Return [X, Y] of the center of cell containing provided text 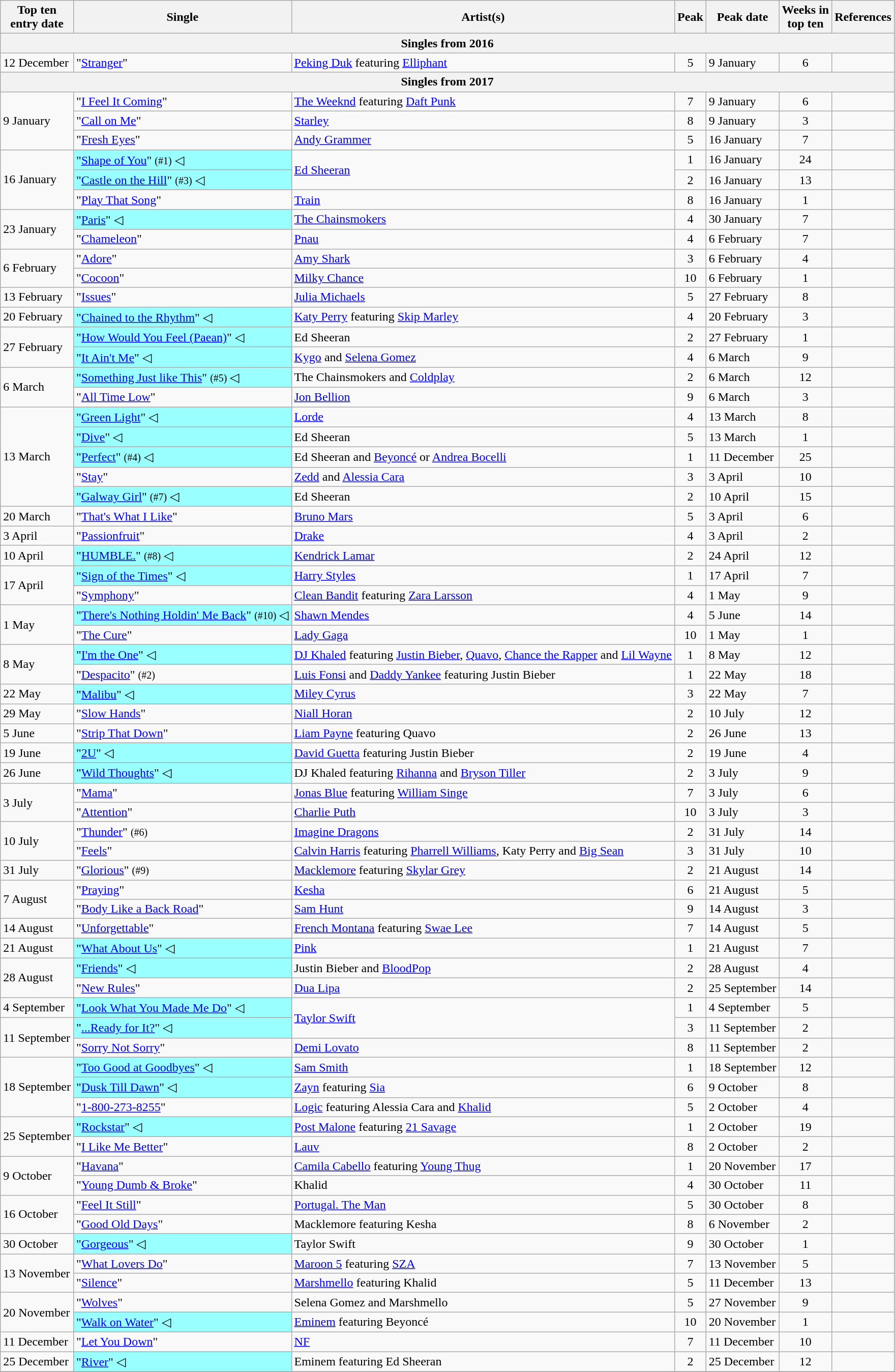
Post Malone featuring 21 Savage [483, 1127]
"Silence" [182, 1283]
"Issues" [182, 297]
Train [483, 199]
"Glorious" (#9) [182, 870]
"River" ◁ [182, 1361]
Weeks intop ten [805, 17]
DJ Khaled featuring Justin Bieber, Quavo, Chance the Rapper and Lil Wayne [483, 655]
11 [805, 1185]
"That's What I Like" [182, 516]
24 April [742, 556]
Starley [483, 121]
Katy Perry featuring Skip Marley [483, 317]
"Chained to the Rhythm" ◁ [182, 317]
"The Cure" [182, 635]
"New Rules" [182, 988]
"Walk on Water" ◁ [182, 1322]
"Galway Girl" (#7) ◁ [182, 497]
Lady Gaga [483, 635]
27 November [742, 1302]
"Play That Song" [182, 199]
"Stay" [182, 477]
"Thunder" (#6) [182, 831]
The Weeknd featuring Daft Punk [483, 101]
13 February [37, 297]
Dua Lipa [483, 988]
Portugal. The Man [483, 1205]
Bruno Mars [483, 516]
Pink [483, 948]
"Green Light" ◁ [182, 417]
"Attention" [182, 812]
Sam Smith [483, 1067]
Pnau [483, 239]
"Rockstar" ◁ [182, 1127]
"Dusk Till Dawn" ◁ [182, 1088]
"Havana" [182, 1166]
Selena Gomez and Marshmello [483, 1302]
"Sorry Not Sorry" [182, 1047]
"Young Dumb & Broke" [182, 1185]
"Wild Thoughts" ◁ [182, 773]
French Montana featuring Swae Lee [483, 928]
6 November [742, 1224]
Milky Chance [483, 278]
15 [805, 497]
Drake [483, 536]
Shawn Mendes [483, 615]
"It Ain't Me" ◁ [182, 357]
"Passionfruit" [182, 536]
"How Would You Feel (Paean)" ◁ [182, 337]
"Feels" [182, 851]
Macklemore featuring Skylar Grey [483, 870]
"...Ready for It?" ◁ [182, 1028]
Zedd and Alessia Cara [483, 477]
Khalid [483, 1185]
29 May [37, 714]
"Cocoon" [182, 278]
7 August [37, 899]
Miley Cyrus [483, 694]
"What About Us" ◁ [182, 948]
"What Lovers Do" [182, 1264]
17 [805, 1166]
Harry Styles [483, 576]
"Unforgettable" [182, 928]
Macklemore featuring Kesha [483, 1224]
"I Feel It Coming" [182, 101]
"Stranger" [182, 63]
Justin Bieber and BloodPop [483, 968]
23 January [37, 229]
"Wolves" [182, 1302]
"Dive" ◁ [182, 437]
Niall Horan [483, 714]
Demi Lovato [483, 1047]
"2U" ◁ [182, 753]
Ed Sheeran and Beyoncé or Andrea Bocelli [483, 457]
"Chameleon" [182, 239]
"Strip That Down" [182, 733]
"Body Like a Back Road" [182, 909]
12 December [37, 63]
"Sign of the Times" ◁ [182, 576]
Peking Duk featuring Elliphant [483, 63]
"Something Just like This" (#5) ◁ [182, 377]
"Good Old Days" [182, 1224]
Imagine Dragons [483, 831]
Andy Grammer [483, 140]
16 October [37, 1214]
"Look What You Made Me Do" ◁ [182, 1008]
"1-800-273-8255" [182, 1107]
Amy Shark [483, 258]
"Paris" ◁ [182, 219]
Kesha [483, 890]
"Mama" [182, 793]
Lauv [483, 1147]
"Gorgeous" ◁ [182, 1244]
"Praying" [182, 890]
NF [483, 1341]
The Chainsmokers [483, 219]
Zayn featuring Sia [483, 1088]
"Let You Down" [182, 1341]
"Shape of You" (#1) ◁ [182, 160]
References [863, 17]
Luis Fonsi and Daddy Yankee featuring Justin Bieber [483, 674]
Single [182, 17]
"I Like Me Better" [182, 1147]
"Friends" ◁ [182, 968]
David Guetta featuring Justin Bieber [483, 753]
"Symphony" [182, 595]
Singles from 2016 [447, 43]
DJ Khaled featuring Rihanna and Bryson Tiller [483, 773]
Singles from 2017 [447, 82]
Jonas Blue featuring William Singe [483, 793]
Logic featuring Alessia Cara and Khalid [483, 1107]
The Chainsmokers and Coldplay [483, 377]
19 [805, 1127]
"Feel It Still" [182, 1205]
"All Time Low" [182, 397]
Marshmello featuring Khalid [483, 1283]
18 [805, 674]
"Castle on the Hill" (#3) ◁ [182, 180]
"Call on Me" [182, 121]
20 March [37, 516]
Jon Bellion [483, 397]
24 [805, 160]
"HUMBLE." (#8) ◁ [182, 556]
"I'm the One" ◁ [182, 655]
Kygo and Selena Gomez [483, 357]
"Malibu" ◁ [182, 694]
Top tenentry date [37, 17]
Sam Hunt [483, 909]
"There's Nothing Holdin' Me Back" (#10) ◁ [182, 615]
Charlie Puth [483, 812]
Artist(s) [483, 17]
Camila Cabello featuring Young Thug [483, 1166]
Kendrick Lamar [483, 556]
"Fresh Eyes" [182, 140]
Clean Bandit featuring Zara Larsson [483, 595]
Peak date [742, 17]
Eminem featuring Ed Sheeran [483, 1361]
"Too Good at Goodbyes" ◁ [182, 1067]
Peak [691, 17]
Calvin Harris featuring Pharrell Williams, Katy Perry and Big Sean [483, 851]
Maroon 5 featuring SZA [483, 1264]
30 January [742, 219]
Julia Michaels [483, 297]
Eminem featuring Beyoncé [483, 1322]
"Despacito" (#2) [182, 674]
Lorde [483, 417]
25 [805, 457]
"Slow Hands" [182, 714]
"Perfect" (#4) ◁ [182, 457]
"Adore" [182, 258]
Liam Payne featuring Quavo [483, 733]
